Extract the (X, Y) coordinate from the center of the cell holding the provided text.  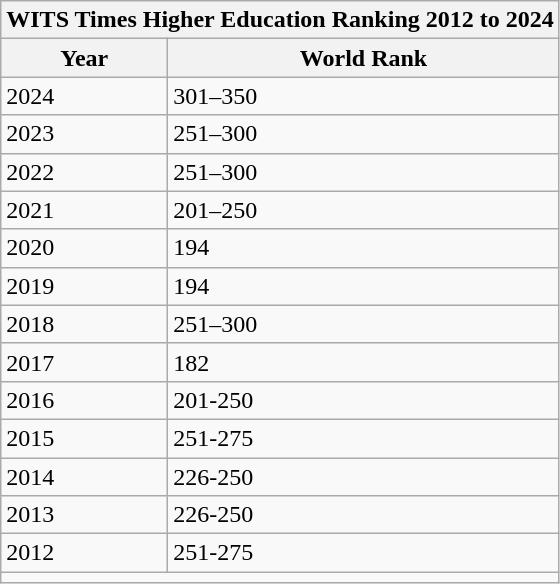
2015 (84, 438)
World Rank (364, 58)
2018 (84, 324)
201-250 (364, 400)
2013 (84, 515)
182 (364, 362)
2014 (84, 477)
2023 (84, 134)
2020 (84, 248)
2024 (84, 96)
2019 (84, 286)
2016 (84, 400)
2022 (84, 172)
2017 (84, 362)
2012 (84, 553)
WITS Times Higher Education Ranking 2012 to 2024 (280, 20)
Year (84, 58)
301–350 (364, 96)
201–250 (364, 210)
2021 (84, 210)
